Output the (x, y) coordinate of the center of the cell containing the given text.  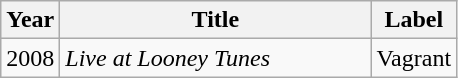
Title (216, 20)
Live at Looney Tunes (216, 58)
2008 (30, 58)
Vagrant (414, 58)
Year (30, 20)
Label (414, 20)
